Identify which cell holds the provided text, then report its [X, Y] central coordinate. 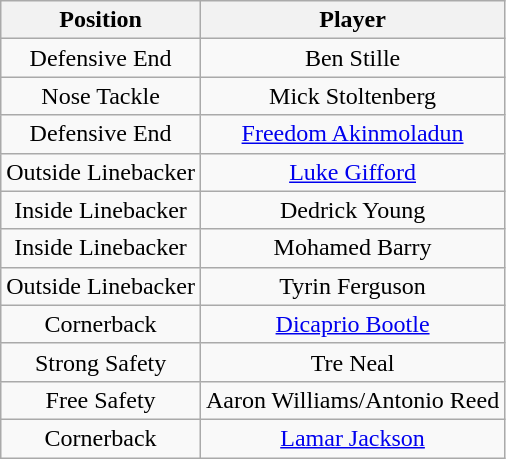
Mohamed Barry [352, 248]
Freedom Akinmoladun [352, 134]
Ben Stille [352, 58]
Strong Safety [101, 362]
Player [352, 20]
Aaron Williams/Antonio Reed [352, 400]
Nose Tackle [101, 96]
Dicaprio Bootle [352, 324]
Mick Stoltenberg [352, 96]
Dedrick Young [352, 210]
Luke Gifford [352, 172]
Tre Neal [352, 362]
Position [101, 20]
Tyrin Ferguson [352, 286]
Free Safety [101, 400]
Lamar Jackson [352, 438]
